Scan for the cell matching the given text and deliver its (x, y) coordinate at center. 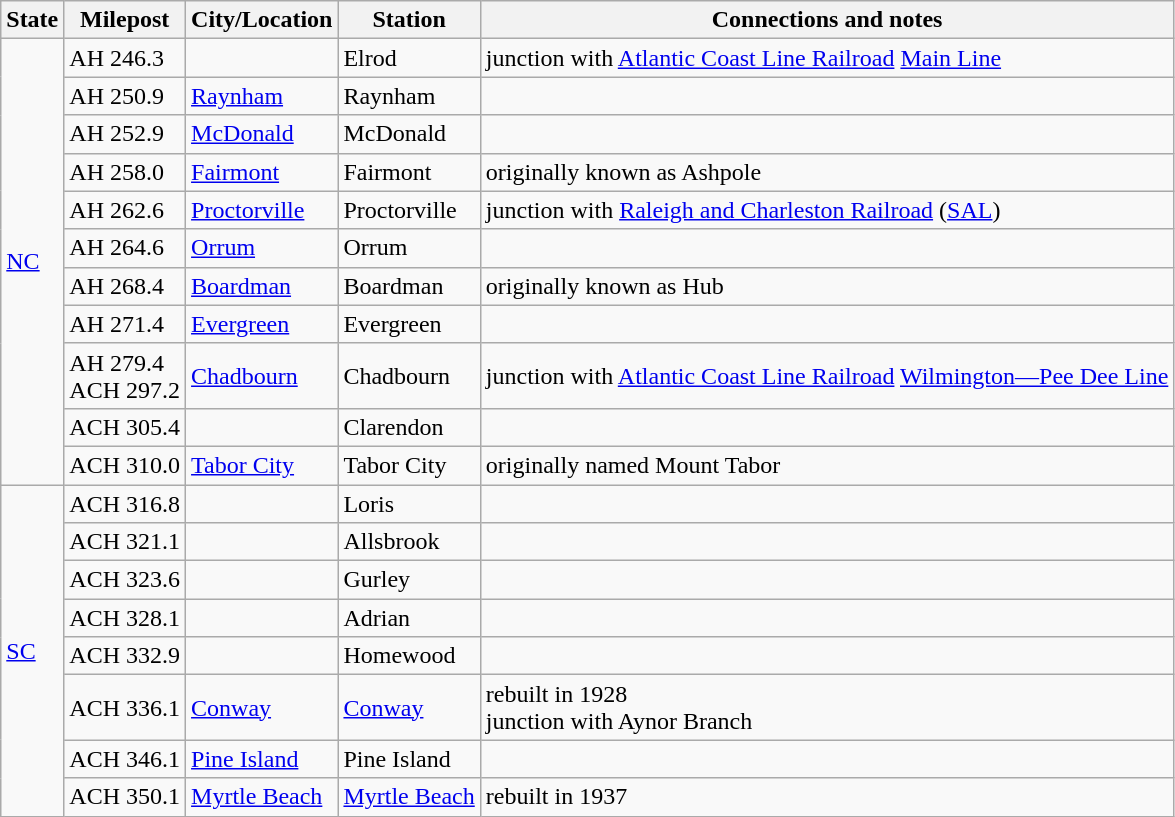
AH 246.3 (125, 58)
AH 268.4 (125, 286)
ACH 332.9 (125, 656)
originally named Mount Tabor (827, 465)
originally known as Hub (827, 286)
ACH 323.6 (125, 580)
Allsbrook (409, 542)
ACH 305.4 (125, 427)
Milepost (125, 20)
ACH 346.1 (125, 759)
rebuilt in 1928junction with Aynor Branch (827, 708)
Elrod (409, 58)
ACH 350.1 (125, 797)
AH 258.0 (125, 172)
rebuilt in 1937 (827, 797)
AH 279.4ACH 297.2 (125, 376)
ACH 328.1 (125, 618)
Homewood (409, 656)
ACH 310.0 (125, 465)
Station (409, 20)
junction with Atlantic Coast Line Railroad Main Line (827, 58)
City/Location (262, 20)
AH 252.9 (125, 134)
originally known as Ashpole (827, 172)
SC (32, 650)
junction with Atlantic Coast Line Railroad Wilmington—Pee Dee Line (827, 376)
State (32, 20)
AH 262.6 (125, 210)
ACH 336.1 (125, 708)
AH 264.6 (125, 248)
AH 250.9 (125, 96)
ACH 321.1 (125, 542)
Loris (409, 503)
Clarendon (409, 427)
AH 271.4 (125, 324)
Gurley (409, 580)
NC (32, 262)
junction with Raleigh and Charleston Railroad (SAL) (827, 210)
Connections and notes (827, 20)
ACH 316.8 (125, 503)
Adrian (409, 618)
